Scan for the cell matching the given text and deliver its [x, y] coordinate at center. 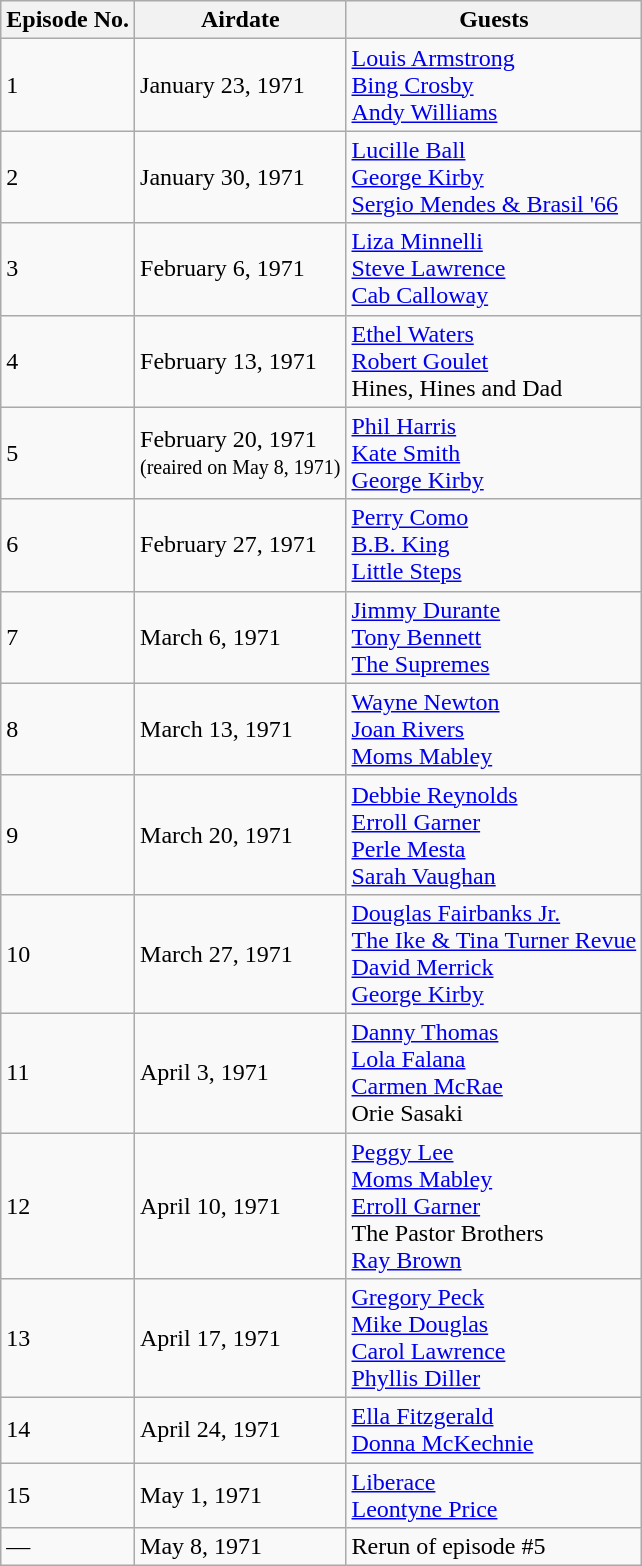
January 23, 1971 [240, 85]
Louis ArmstrongBing CrosbyAndy Williams [494, 85]
Lucille BallGeorge KirbySergio Mendes & Brasil '66 [494, 177]
March 27, 1971 [240, 954]
May 8, 1971 [240, 1547]
January 30, 1971 [240, 177]
10 [68, 954]
3 [68, 269]
Peggy LeeMoms MableyErroll GarnerThe Pastor BrothersRay Brown [494, 1205]
February 13, 1971 [240, 361]
Danny ThomasLola FalanaCarmen McRaeOrie Sasaki [494, 1072]
February 6, 1971 [240, 269]
6 [68, 545]
15 [68, 1496]
May 1, 1971 [240, 1496]
5 [68, 453]
Liza MinnelliSteve LawrenceCab Calloway [494, 269]
— [68, 1547]
9 [68, 834]
April 10, 1971 [240, 1205]
Ethel WatersRobert GouletHines, Hines and Dad [494, 361]
Rerun of episode #5 [494, 1547]
Douglas Fairbanks Jr.The Ike & Tina Turner RevueDavid MerrickGeorge Kirby [494, 954]
March 6, 1971 [240, 637]
2 [68, 177]
Jimmy DuranteTony BennettThe Supremes [494, 637]
April 3, 1971 [240, 1072]
Perry ComoB.B. KingLittle Steps [494, 545]
Gregory PeckMike DouglasCarol LawrencePhyllis Diller [494, 1338]
LiberaceLeontyne Price [494, 1496]
4 [68, 361]
14 [68, 1430]
Debbie ReynoldsErroll GarnerPerle MestaSarah Vaughan [494, 834]
April 17, 1971 [240, 1338]
11 [68, 1072]
March 20, 1971 [240, 834]
8 [68, 729]
Phil HarrisKate SmithGeorge Kirby [494, 453]
Airdate [240, 20]
7 [68, 637]
Ella FitzgeraldDonna McKechnie [494, 1430]
March 13, 1971 [240, 729]
1 [68, 85]
Episode No. [68, 20]
April 24, 1971 [240, 1430]
Guests [494, 20]
February 20, 1971(reaired on May 8, 1971) [240, 453]
February 27, 1971 [240, 545]
12 [68, 1205]
Wayne NewtonJoan RiversMoms Mabley [494, 729]
13 [68, 1338]
